Extract the (x, y) coordinate from the center of the cell holding the provided text.  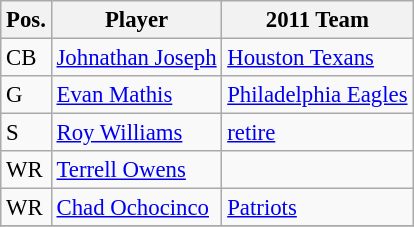
CB (26, 58)
Houston Texans (318, 58)
Terrell Owens (136, 170)
Johnathan Joseph (136, 58)
Player (136, 20)
2011 Team (318, 20)
retire (318, 133)
Pos. (26, 20)
Patriots (318, 208)
Philadelphia Eagles (318, 95)
S (26, 133)
Evan Mathis (136, 95)
Chad Ochocinco (136, 208)
Roy Williams (136, 133)
G (26, 95)
